Locate the cell with the specified text and output its [x, y] center coordinate. 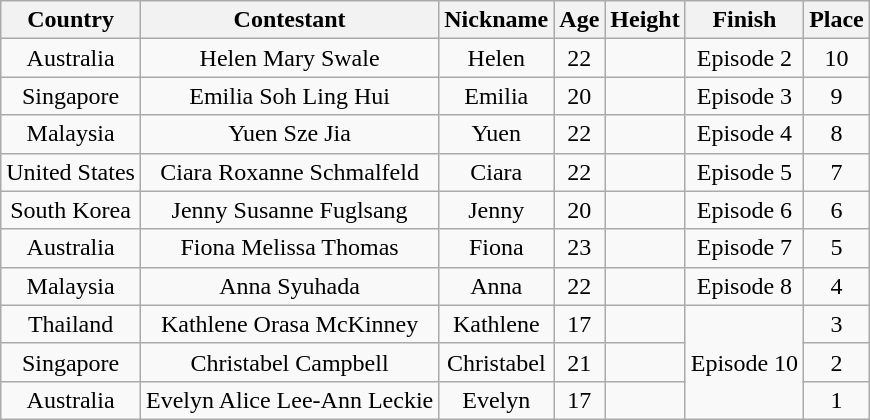
Contestant [289, 20]
Fiona [496, 248]
Kathlene [496, 324]
Episode 5 [744, 172]
4 [837, 286]
Emilia [496, 96]
1 [837, 400]
Episode 4 [744, 134]
Helen [496, 58]
Episode 3 [744, 96]
5 [837, 248]
Helen Mary Swale [289, 58]
Episode 7 [744, 248]
Ciara Roxanne Schmalfeld [289, 172]
Episode 8 [744, 286]
10 [837, 58]
Christabel [496, 362]
Kathlene Orasa McKinney [289, 324]
Anna [496, 286]
Anna Syuhada [289, 286]
Country [71, 20]
Christabel Campbell [289, 362]
9 [837, 96]
Height [645, 20]
7 [837, 172]
3 [837, 324]
8 [837, 134]
Jenny Susanne Fuglsang [289, 210]
6 [837, 210]
Evelyn [496, 400]
Yuen Sze Jia [289, 134]
21 [580, 362]
Fiona Melissa Thomas [289, 248]
Finish [744, 20]
2 [837, 362]
Yuen [496, 134]
Place [837, 20]
Age [580, 20]
Episode 6 [744, 210]
Jenny [496, 210]
23 [580, 248]
Thailand [71, 324]
Nickname [496, 20]
Emilia Soh Ling Hui [289, 96]
South Korea [71, 210]
Ciara [496, 172]
Evelyn Alice Lee-Ann Leckie [289, 400]
Episode 10 [744, 362]
Episode 2 [744, 58]
United States [71, 172]
